Detect which cell encompasses the target text, then output its (X, Y) center coordinate. 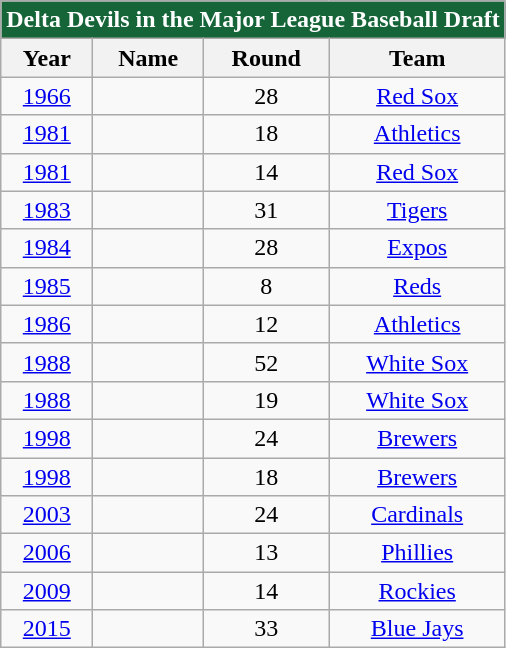
Cardinals (417, 515)
Name (148, 58)
1983 (47, 210)
Round (266, 58)
1984 (47, 248)
Tigers (417, 210)
8 (266, 286)
13 (266, 553)
12 (266, 324)
1966 (47, 96)
Phillies (417, 553)
2003 (47, 515)
19 (266, 400)
33 (266, 629)
2006 (47, 553)
2009 (47, 591)
1985 (47, 286)
52 (266, 362)
Year (47, 58)
Delta Devils in the Major League Baseball Draft (254, 20)
Blue Jays (417, 629)
Rockies (417, 591)
Team (417, 58)
Reds (417, 286)
2015 (47, 629)
Expos (417, 248)
1986 (47, 324)
31 (266, 210)
